From the cell containing the given text, extract its center point as (x, y) coordinate. 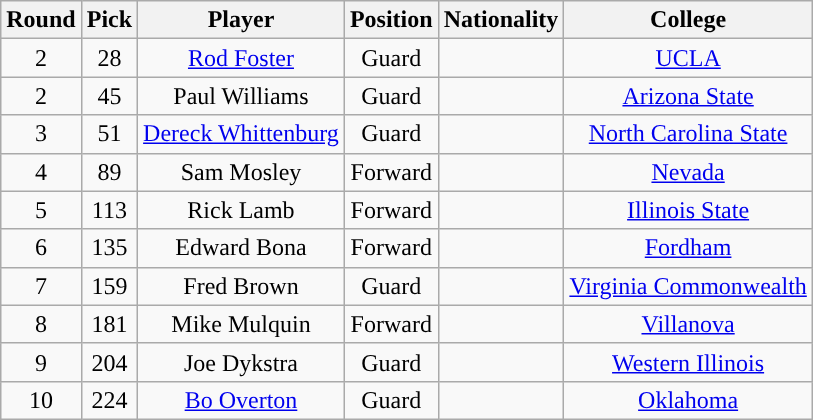
181 (109, 324)
113 (109, 210)
Western Illinois (688, 362)
10 (41, 400)
Bo Overton (242, 400)
Dereck Whittenburg (242, 134)
College (688, 20)
28 (109, 58)
89 (109, 172)
5 (41, 210)
9 (41, 362)
North Carolina State (688, 134)
8 (41, 324)
Fordham (688, 248)
UCLA (688, 58)
51 (109, 134)
Pick (109, 20)
Paul Williams (242, 96)
Mike Mulquin (242, 324)
Arizona State (688, 96)
224 (109, 400)
Virginia Commonwealth (688, 286)
Villanova (688, 324)
204 (109, 362)
3 (41, 134)
Illinois State (688, 210)
Rod Foster (242, 58)
Fred Brown (242, 286)
Nevada (688, 172)
7 (41, 286)
Rick Lamb (242, 210)
4 (41, 172)
Sam Mosley (242, 172)
Nationality (501, 20)
Edward Bona (242, 248)
159 (109, 286)
Position (391, 20)
Player (242, 20)
135 (109, 248)
Round (41, 20)
Oklahoma (688, 400)
45 (109, 96)
6 (41, 248)
Joe Dykstra (242, 362)
